Pinpoint the cell where the given text exists, returning its [X, Y] midpoint coordinate. 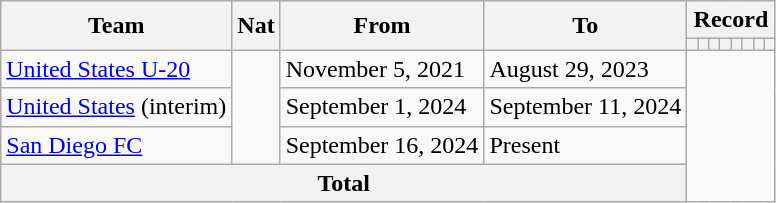
August 29, 2023 [586, 69]
September 1, 2024 [382, 107]
From [382, 26]
November 5, 2021 [382, 69]
Total [344, 183]
Record [731, 20]
September 16, 2024 [382, 145]
San Diego FC [116, 145]
To [586, 26]
Team [116, 26]
United States U-20 [116, 69]
United States (interim) [116, 107]
Present [586, 145]
Nat [256, 26]
September 11, 2024 [586, 107]
